Identify which cell holds the provided text, then report its (X, Y) central coordinate. 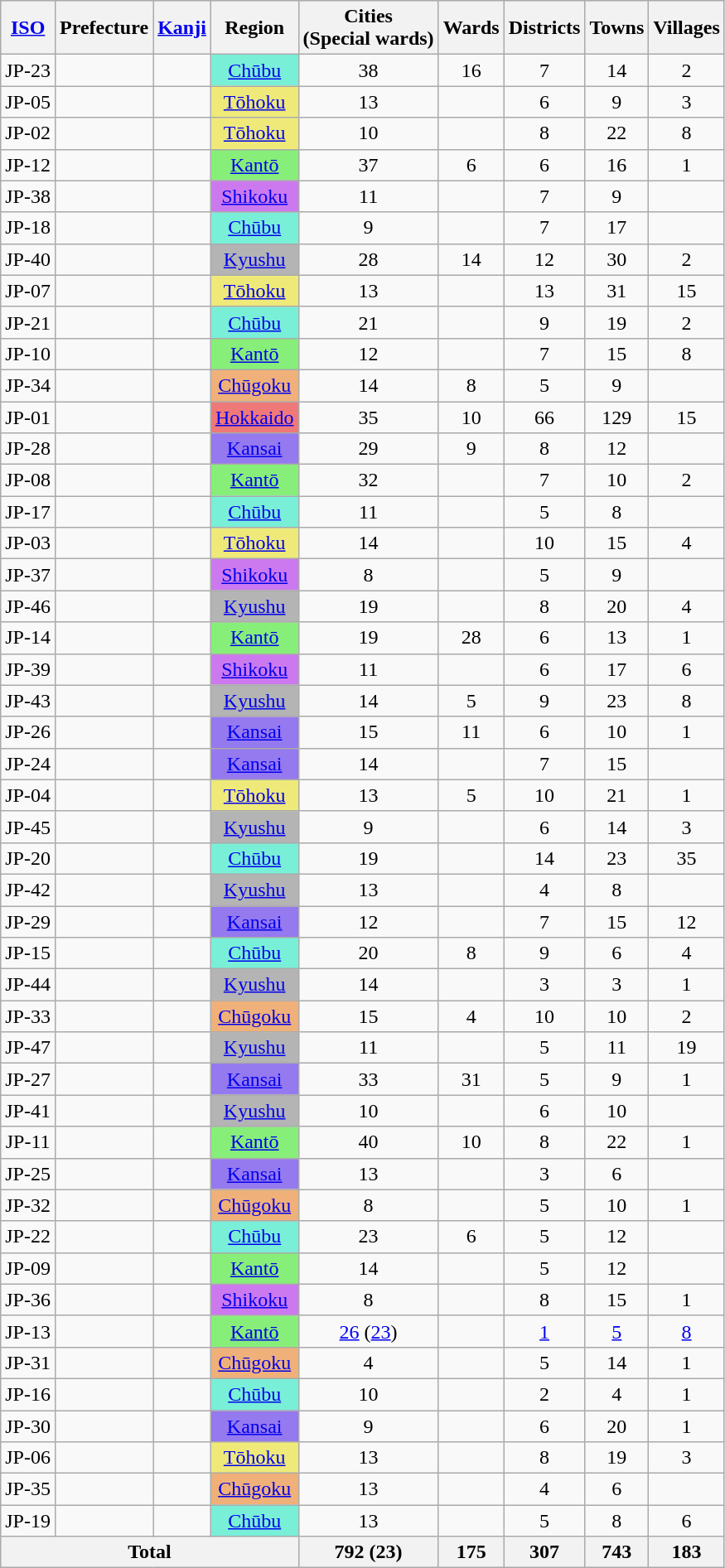
32 (368, 480)
792 (23) (368, 1552)
JP-25 (28, 1174)
Prefecture (104, 28)
743 (616, 1552)
JP-02 (28, 133)
JP-28 (28, 449)
JP-45 (28, 827)
JP-35 (28, 1489)
JP-20 (28, 858)
JP-40 (28, 259)
Region (254, 28)
JP-03 (28, 543)
JP-30 (28, 1426)
JP-04 (28, 795)
JP-31 (28, 1363)
66 (544, 417)
JP-29 (28, 922)
JP-07 (28, 291)
JP-43 (28, 701)
JP-41 (28, 1111)
183 (687, 1552)
JP-11 (28, 1142)
26 (23) (368, 1331)
JP-26 (28, 732)
JP-14 (28, 638)
JP-19 (28, 1521)
ISO (28, 28)
JP-36 (28, 1300)
JP-34 (28, 385)
JP-24 (28, 764)
38 (368, 70)
JP-39 (28, 669)
JP-06 (28, 1458)
Kanji (182, 28)
JP-38 (28, 196)
29 (368, 449)
Wards (471, 28)
Towns (616, 28)
JP-09 (28, 1268)
JP-15 (28, 953)
30 (616, 259)
JP-18 (28, 228)
JP-21 (28, 322)
JP-17 (28, 512)
JP-12 (28, 165)
40 (368, 1142)
JP-46 (28, 606)
175 (471, 1552)
33 (368, 1079)
JP-16 (28, 1394)
JP-22 (28, 1237)
JP-05 (28, 102)
JP-08 (28, 480)
Hokkaido (254, 417)
JP-27 (28, 1079)
129 (616, 417)
Villages (687, 28)
Cities (Special wards) (368, 28)
JP-47 (28, 1048)
JP-33 (28, 1016)
JP-44 (28, 985)
JP-37 (28, 575)
37 (368, 165)
JP-13 (28, 1331)
JP-32 (28, 1205)
JP-42 (28, 890)
JP-01 (28, 417)
307 (544, 1552)
JP-10 (28, 354)
Total (149, 1552)
JP-23 (28, 70)
Districts (544, 28)
